From the cell containing the given text, extract its center point as [X, Y] coordinate. 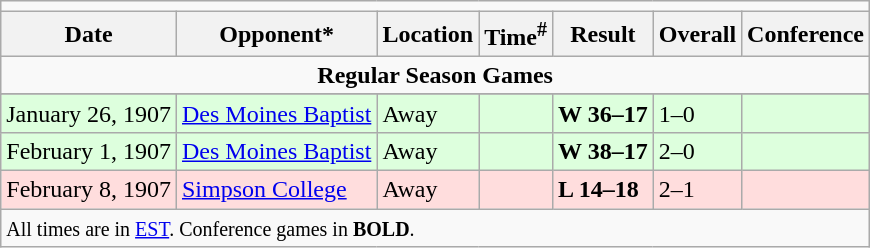
Conference [806, 34]
Date [89, 34]
2–0 [697, 151]
L 14–18 [604, 190]
January 26, 1907 [89, 113]
1–0 [697, 113]
Regular Season Games [436, 75]
W 38–17 [604, 151]
Opponent* [276, 34]
2–1 [697, 190]
Time# [516, 34]
All times are in EST. Conference games in BOLD. [436, 228]
Result [604, 34]
Simpson College [276, 190]
Overall [697, 34]
February 1, 1907 [89, 151]
Location [428, 34]
February 8, 1907 [89, 190]
W 36–17 [604, 113]
